Pinpoint the cell where the given text exists, returning its [X, Y] midpoint coordinate. 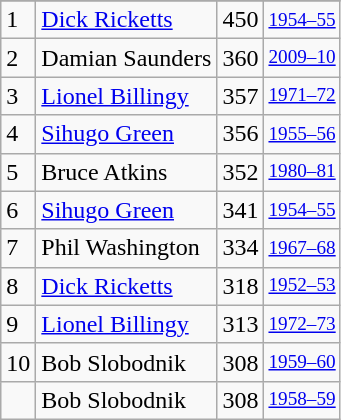
6 [18, 210]
5 [18, 172]
318 [240, 286]
9 [18, 324]
334 [240, 248]
1972–73 [302, 324]
1967–68 [302, 248]
1971–72 [302, 96]
1958–59 [302, 400]
341 [240, 210]
1959–60 [302, 362]
450 [240, 20]
1980–81 [302, 172]
1955–56 [302, 134]
7 [18, 248]
2009–10 [302, 58]
4 [18, 134]
1 [18, 20]
352 [240, 172]
10 [18, 362]
Phil Washington [126, 248]
1952–53 [302, 286]
Bruce Atkins [126, 172]
8 [18, 286]
360 [240, 58]
357 [240, 96]
2 [18, 58]
356 [240, 134]
Damian Saunders [126, 58]
313 [240, 324]
3 [18, 96]
